Search for the cell housing the specified text and yield its [x, y] center coordinate. 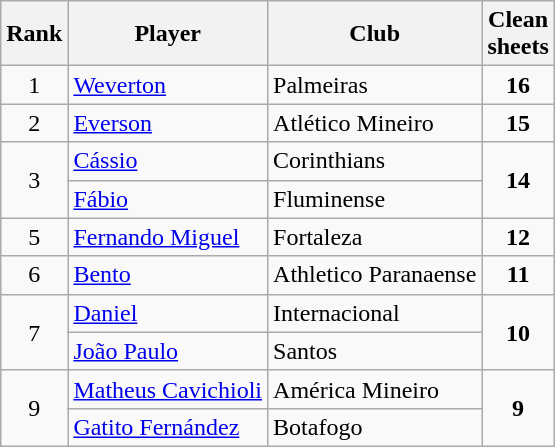
14 [518, 180]
Corinthians [375, 161]
7 [34, 332]
João Paulo [168, 351]
América Mineiro [375, 389]
Fluminense [375, 199]
Fortaleza [375, 237]
Daniel [168, 313]
16 [518, 85]
10 [518, 332]
Club [375, 34]
Santos [375, 351]
11 [518, 275]
3 [34, 180]
Cássio [168, 161]
Fábio [168, 199]
Bento [168, 275]
6 [34, 275]
2 [34, 123]
5 [34, 237]
12 [518, 237]
Botafogo [375, 427]
1 [34, 85]
Gatito Fernández [168, 427]
Weverton [168, 85]
Internacional [375, 313]
Athletico Paranaense [375, 275]
Player [168, 34]
Everson [168, 123]
Atlético Mineiro [375, 123]
Matheus Cavichioli [168, 389]
Fernando Miguel [168, 237]
Cleansheets [518, 34]
Rank [34, 34]
Palmeiras [375, 85]
15 [518, 123]
